From the cell containing the given text, extract its center point as [X, Y] coordinate. 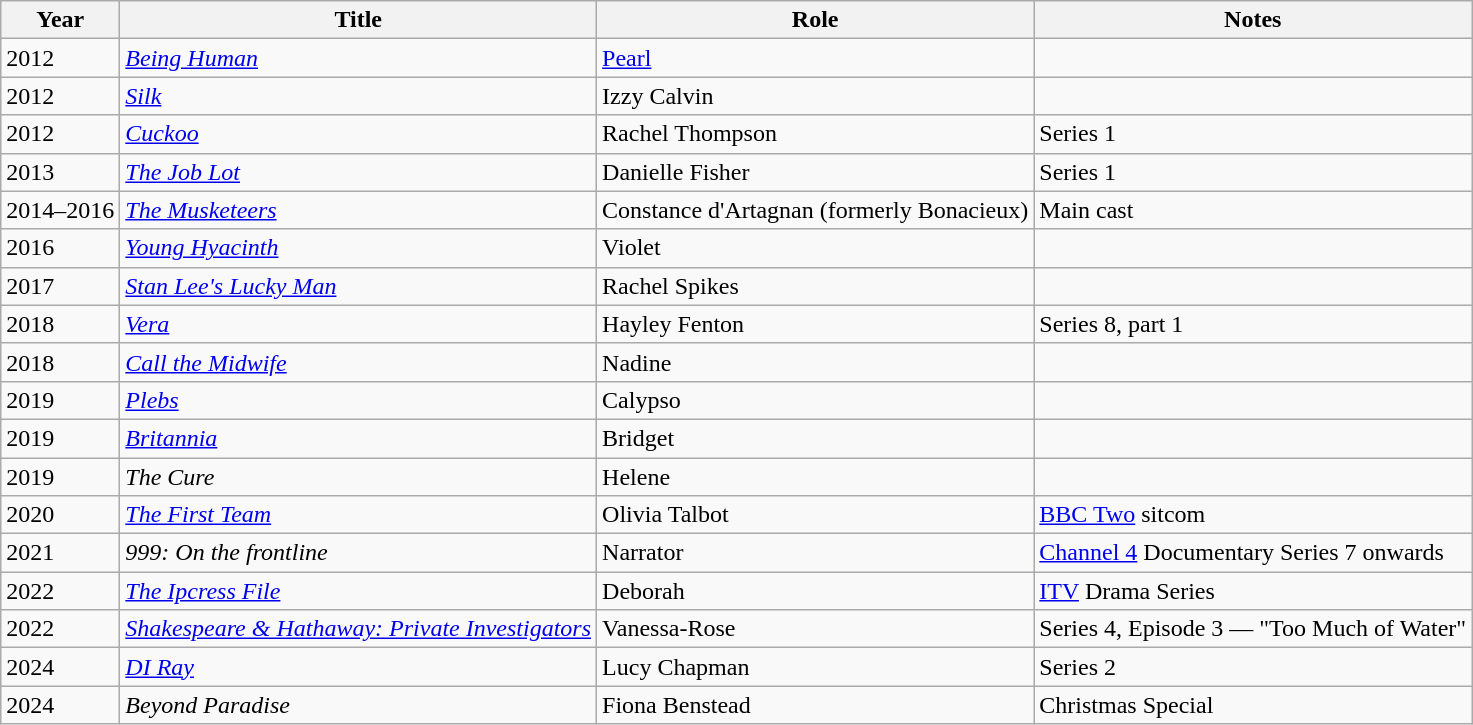
Vanessa-Rose [816, 629]
Title [358, 20]
ITV Drama Series [1253, 591]
The Job Lot [358, 172]
The First Team [358, 515]
BBC Two sitcom [1253, 515]
2021 [60, 553]
Series 2 [1253, 667]
2017 [60, 286]
Call the Midwife [358, 362]
2016 [60, 248]
Stan Lee's Lucky Man [358, 286]
Silk [358, 96]
Notes [1253, 20]
Pearl [816, 58]
Christmas Special [1253, 705]
The Ipcress File [358, 591]
Calypso [816, 400]
Shakespeare & Hathaway: Private Investigators [358, 629]
Series 4, Episode 3 — "Too Much of Water" [1253, 629]
Hayley Fenton [816, 324]
Fiona Benstead [816, 705]
Role [816, 20]
Britannia [358, 438]
Violet [816, 248]
Nadine [816, 362]
Danielle Fisher [816, 172]
Vera [358, 324]
Lucy Chapman [816, 667]
2020 [60, 515]
Cuckoo [358, 134]
Channel 4 Documentary Series 7 onwards [1253, 553]
Main cast [1253, 210]
Constance d'Artagnan (formerly Bonacieux) [816, 210]
Helene [816, 477]
Young Hyacinth [358, 248]
Series 8, part 1 [1253, 324]
Year [60, 20]
2014–2016 [60, 210]
Olivia Talbot [816, 515]
Bridget [816, 438]
Rachel Thompson [816, 134]
Narrator [816, 553]
Deborah [816, 591]
999: On the frontline [358, 553]
Izzy Calvin [816, 96]
Plebs [358, 400]
DI Ray [358, 667]
The Musketeers [358, 210]
Beyond Paradise [358, 705]
Rachel Spikes [816, 286]
2013 [60, 172]
Being Human [358, 58]
The Cure [358, 477]
